Return the (X, Y) coordinate for the center point of the cell that contains the specified text.  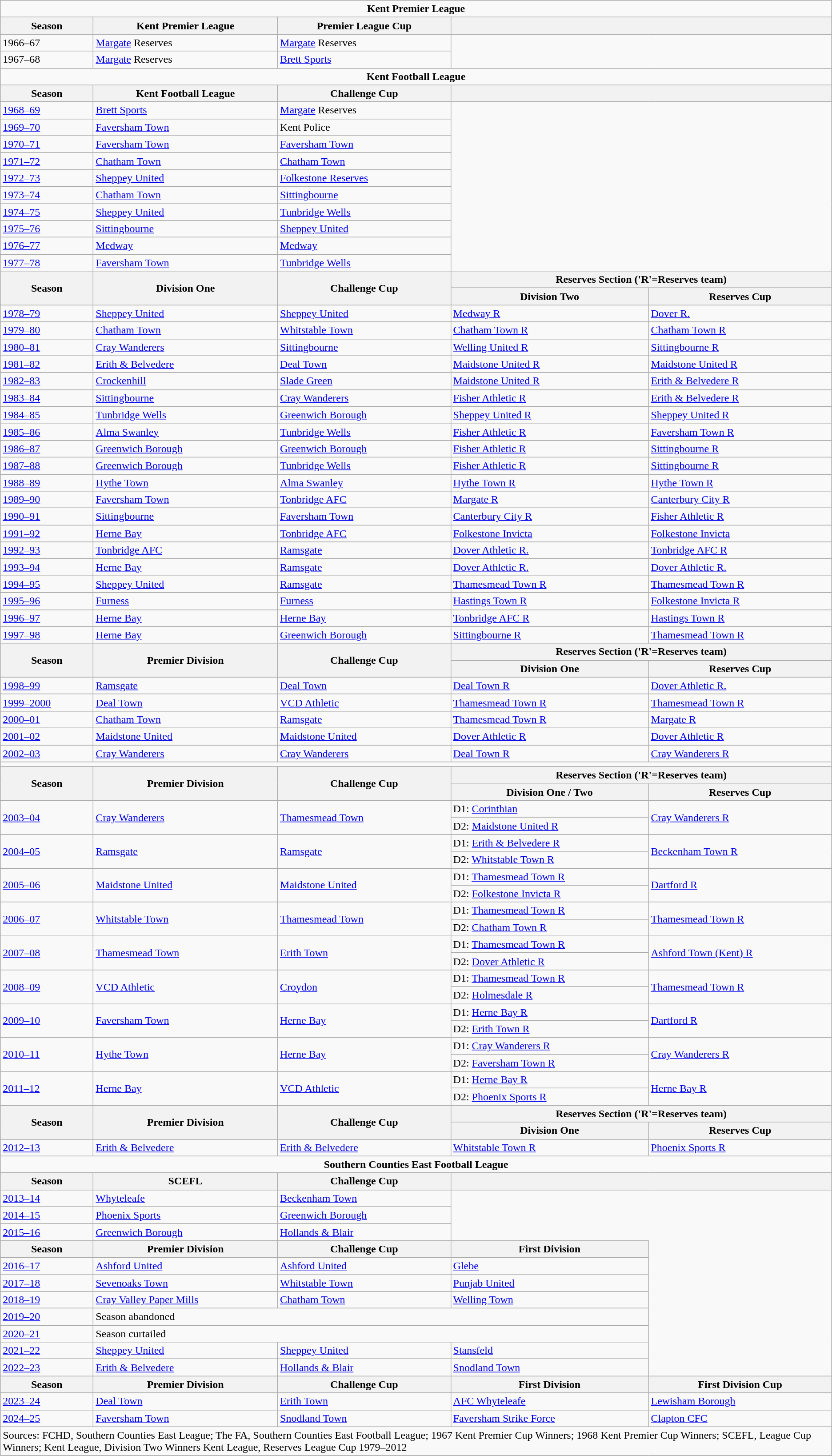
D2: Phoenix Sports R (549, 1097)
2012–13 (47, 1147)
Cray Valley Paper Mills (186, 1300)
1974–75 (47, 212)
Beckenham Town (364, 1198)
1966–67 (47, 43)
1978–79 (47, 313)
Season curtailed (371, 1334)
D2: Holmesdale R (549, 995)
1967–68 (47, 60)
D2: Erith Town R (549, 1029)
Folkestone Reserves (364, 178)
Welling Town (549, 1300)
Lewisham Borough (740, 1401)
Croydon (364, 987)
1992–93 (47, 550)
1989–90 (47, 500)
Premier League Cup (364, 26)
2006–07 (47, 919)
SCEFL (186, 1181)
1973–74 (47, 195)
Beckenham Town R (740, 851)
Glebe (549, 1266)
2015–16 (47, 1232)
1987–88 (47, 465)
1981–82 (47, 364)
Division Two (549, 297)
1976–77 (47, 246)
Punjab United (549, 1283)
2017–18 (47, 1283)
2022–23 (47, 1368)
2010–11 (47, 1055)
1980–81 (47, 347)
2019–20 (47, 1317)
AFC Whyteleafe (549, 1401)
1990–91 (47, 517)
D1: Cray Wanderers R (549, 1046)
1999–2000 (47, 702)
1969–70 (47, 127)
1993–94 (47, 567)
Folkestone Invicta R (740, 601)
1971–72 (47, 161)
Southern Counties East Football League (416, 1164)
1970–71 (47, 144)
2005–06 (47, 885)
1996–97 (47, 618)
1985–86 (47, 432)
2009–10 (47, 1021)
D1: Corinthian (549, 809)
2001–02 (47, 736)
D2: Folkestone Invicta R (549, 894)
2002–03 (47, 754)
2000–01 (47, 719)
Phoenix Sports (186, 1215)
1995–96 (47, 601)
D2: Faversham Town R (549, 1063)
Stansfeld (549, 1351)
Ashford Town (Kent) R (740, 953)
D1: Erith & Belvedere R (549, 843)
1982–83 (47, 381)
2020–21 (47, 1334)
1968–69 (47, 110)
1984–85 (47, 415)
Faversham Town R (740, 432)
Season abandoned (371, 1317)
2016–17 (47, 1266)
1991–92 (47, 533)
2023–24 (47, 1401)
2013–14 (47, 1198)
1994–95 (47, 584)
2014–15 (47, 1215)
Whitstable Town R (549, 1147)
Sevenoaks Town (186, 1283)
D2: Chatham Town R (549, 927)
1972–73 (47, 178)
2021–22 (47, 1351)
2007–08 (47, 953)
Dover R. (740, 313)
Welling United R (549, 347)
First Division Cup (740, 1384)
1977–78 (47, 263)
1988–89 (47, 482)
Kent Police (364, 127)
1979–80 (47, 330)
Phoenix Sports R (740, 1147)
Crockenhill (186, 381)
1983–84 (47, 398)
Herne Bay R (740, 1088)
Faversham Strike Force (549, 1418)
D2: Whitstable Town R (549, 860)
2004–05 (47, 851)
2003–04 (47, 818)
1986–87 (47, 449)
2024–25 (47, 1418)
Division One / Two (549, 792)
2018–19 (47, 1300)
Clapton CFC (740, 1418)
Medway R (549, 313)
2008–09 (47, 987)
1975–76 (47, 229)
1998–99 (47, 686)
1997–98 (47, 635)
D2: Dover Athletic R (549, 961)
2011–12 (47, 1088)
Whyteleafe (186, 1198)
Slade Green (364, 381)
D2: Maidstone United R (549, 826)
